Extract the [x, y] coordinate from the center of the cell holding the provided text.  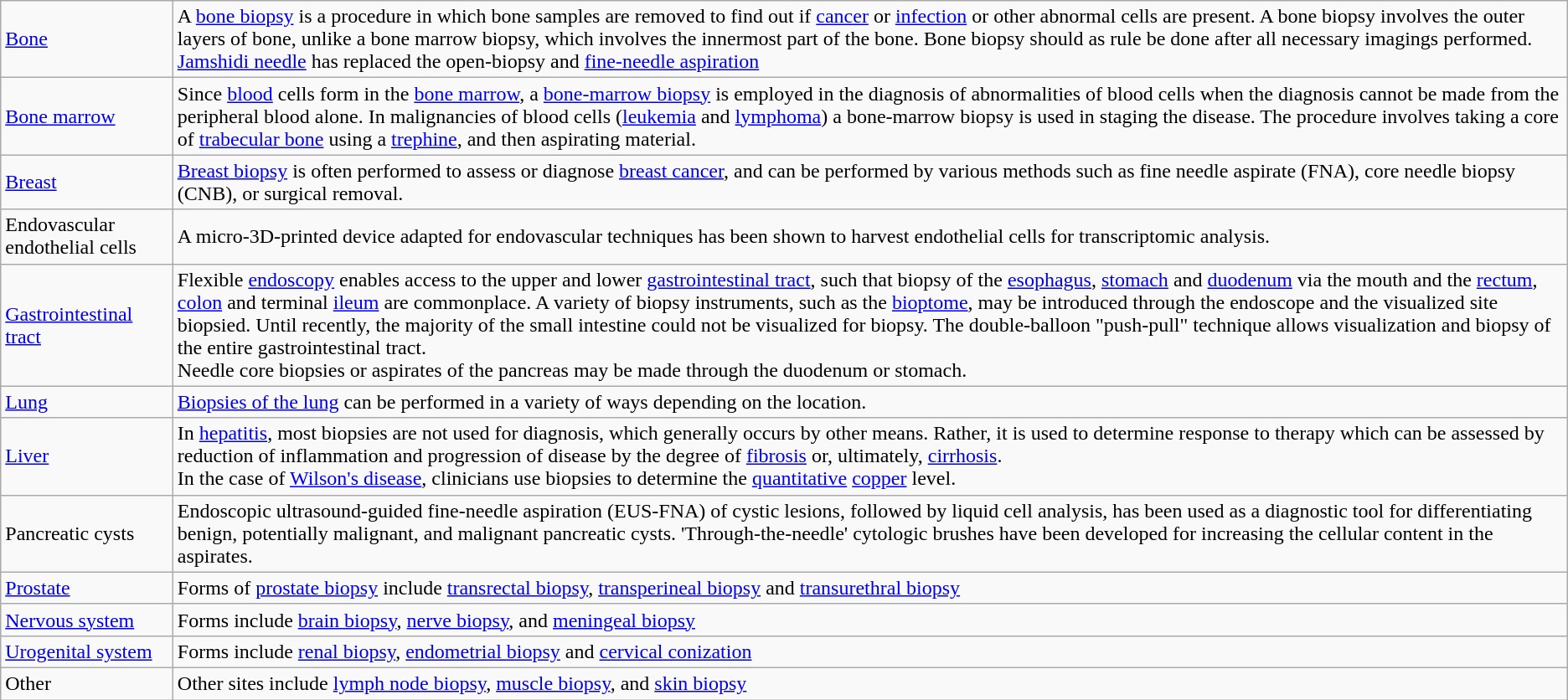
Biopsies of the lung can be performed in a variety of ways depending on the location. [869, 402]
Endovascular endothelial cells [87, 236]
Urogenital system [87, 651]
Forms include renal biopsy, endometrial biopsy and cervical conization [869, 651]
Bone marrow [87, 116]
A micro-3D-printed device adapted for endovascular techniques has been shown to harvest endothelial cells for transcriptomic analysis. [869, 236]
Gastrointestinal tract [87, 325]
Nervous system [87, 620]
Pancreatic cysts [87, 533]
Breast [87, 183]
Prostate [87, 588]
Other sites include lymph node biopsy, muscle biopsy, and skin biopsy [869, 683]
Other [87, 683]
Forms include brain biopsy, nerve biopsy, and meningeal biopsy [869, 620]
Forms of prostate biopsy include transrectal biopsy, transperineal biopsy and transurethral biopsy [869, 588]
Lung [87, 402]
Liver [87, 456]
Bone [87, 39]
